Return the [X, Y] coordinate for the center point of the cell that contains the specified text.  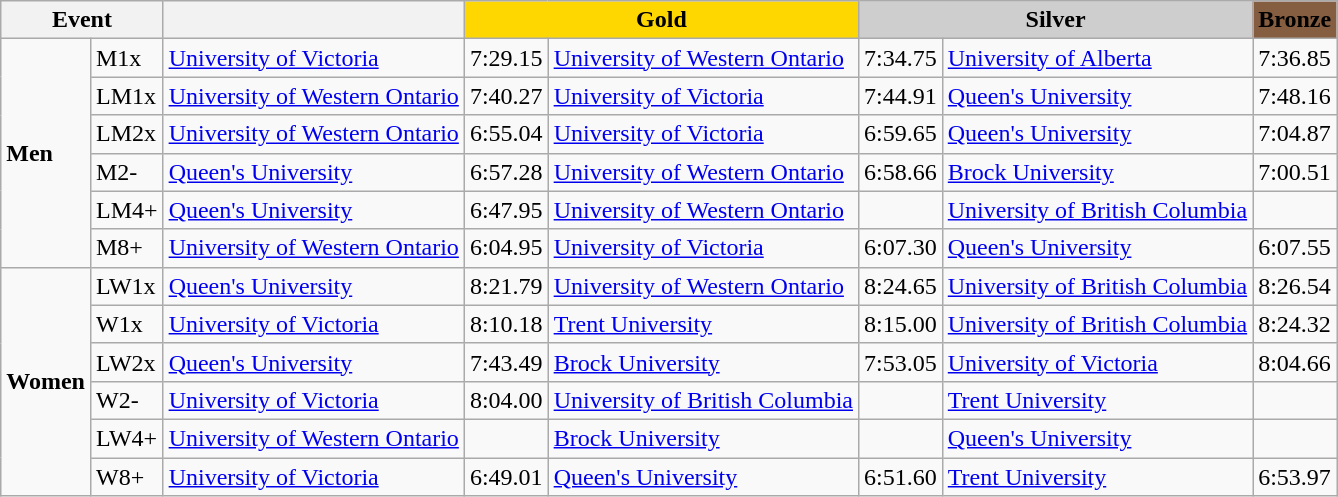
M8+ [126, 248]
M2- [126, 172]
6:55.04 [506, 134]
Silver [1056, 20]
W1x [126, 324]
LW2x [126, 362]
W2- [126, 400]
8:24.32 [1295, 324]
8:04.00 [506, 400]
University of Alberta [1097, 58]
8:10.18 [506, 324]
8:04.66 [1295, 362]
LM2x [126, 134]
6:51.60 [901, 477]
Women [46, 381]
8:15.00 [901, 324]
7:43.49 [506, 362]
6:53.97 [1295, 477]
Men [46, 153]
6:59.65 [901, 134]
LM4+ [126, 210]
6:07.30 [901, 248]
6:57.28 [506, 172]
W8+ [126, 477]
Event [82, 20]
M1x [126, 58]
7:04.87 [1295, 134]
8:21.79 [506, 286]
6:58.66 [901, 172]
7:44.91 [901, 96]
7:48.16 [1295, 96]
Bronze [1295, 20]
7:36.85 [1295, 58]
LM1x [126, 96]
6:07.55 [1295, 248]
LW1x [126, 286]
LW4+ [126, 438]
7:53.05 [901, 362]
8:26.54 [1295, 286]
7:34.75 [901, 58]
6:47.95 [506, 210]
7:00.51 [1295, 172]
Gold [661, 20]
6:49.01 [506, 477]
7:29.15 [506, 58]
6:04.95 [506, 248]
8:24.65 [901, 286]
7:40.27 [506, 96]
